For the text-containing cell, return its midpoint in (x, y) coordinate format. 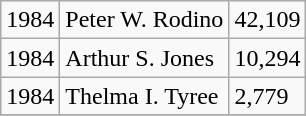
Arthur S. Jones (144, 58)
10,294 (268, 58)
2,779 (268, 96)
Thelma I. Tyree (144, 96)
42,109 (268, 20)
Peter W. Rodino (144, 20)
